From the cell containing the given text, extract its center point as (X, Y) coordinate. 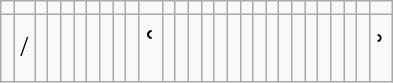
ʿ (150, 48)
ʾ (381, 48)
/ (24, 48)
